Determine the (X, Y) coordinate at the center of the cell enclosing the given text.  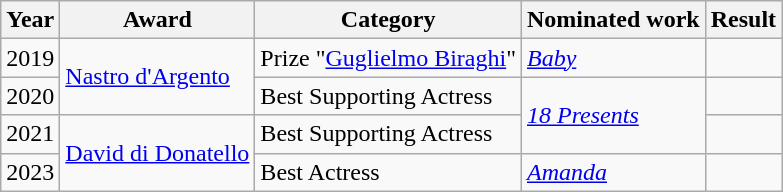
Award (158, 20)
Nominated work (613, 20)
Result (743, 20)
Category (388, 20)
Year (30, 20)
2021 (30, 134)
Baby (613, 58)
Best Actress (388, 172)
2019 (30, 58)
David di Donatello (158, 153)
Prize "Guglielmo Biraghi" (388, 58)
2023 (30, 172)
Amanda (613, 172)
2020 (30, 96)
18 Presents (613, 115)
Nastro d'Argento (158, 77)
